Capture the cell that displays the provided text and extract its (x, y) central coordinate. 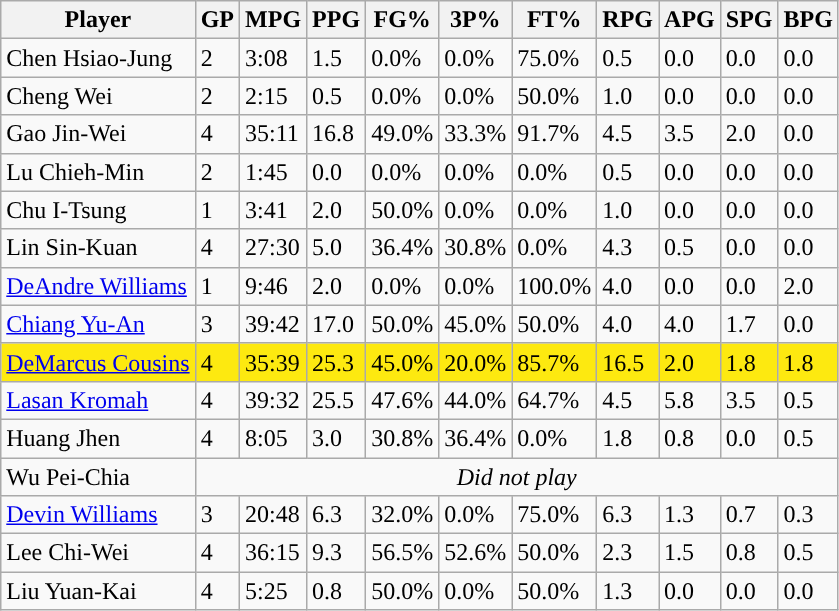
3:41 (274, 210)
25.5 (336, 400)
52.6% (476, 553)
64.7% (554, 400)
1.7 (749, 324)
20:48 (274, 515)
49.0% (402, 134)
3:08 (274, 58)
9:46 (274, 286)
Player (98, 20)
91.7% (554, 134)
5.0 (336, 248)
5.8 (690, 400)
Cheng Wei (98, 96)
FG% (402, 20)
44.0% (476, 400)
Chen Hsiao-Jung (98, 58)
Huang Jhen (98, 438)
100.0% (554, 286)
FT% (554, 20)
Lu Chieh-Min (98, 172)
4.3 (628, 248)
3.0 (336, 438)
2.3 (628, 553)
16.5 (628, 362)
Chiang Yu-An (98, 324)
Wu Pei-Chia (98, 477)
56.5% (402, 553)
8:05 (274, 438)
SPG (749, 20)
MPG (274, 20)
DeMarcus Cousins (98, 362)
Did not play (516, 477)
5:25 (274, 591)
47.6% (402, 400)
35:11 (274, 134)
39:32 (274, 400)
16.8 (336, 134)
Lin Sin-Kuan (98, 248)
Gao Jin-Wei (98, 134)
35:39 (274, 362)
36:15 (274, 553)
33.3% (476, 134)
17.0 (336, 324)
Lasan Kromah (98, 400)
27:30 (274, 248)
RPG (628, 20)
32.0% (402, 515)
0.3 (808, 515)
BPG (808, 20)
2:15 (274, 96)
Lee Chi-Wei (98, 553)
Devin Williams (98, 515)
39:42 (274, 324)
APG (690, 20)
0.7 (749, 515)
20.0% (476, 362)
85.7% (554, 362)
Liu Yuan-Kai (98, 591)
PPG (336, 20)
1:45 (274, 172)
DeAndre Williams (98, 286)
Chu I-Tsung (98, 210)
9.3 (336, 553)
25.3 (336, 362)
GP (217, 20)
3P% (476, 20)
